Determine the [X, Y] coordinate at the center of the cell enclosing the given text.  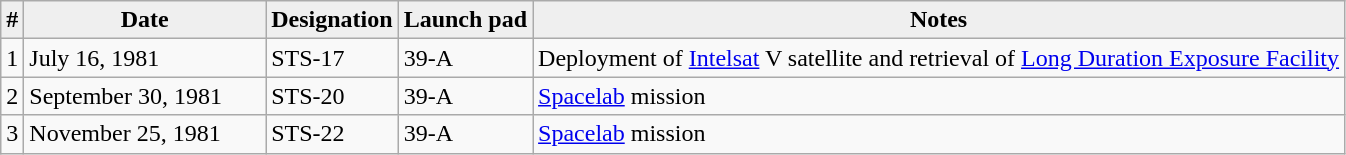
1 [12, 58]
September 30, 1981 [145, 96]
2 [12, 96]
Designation [332, 20]
STS-22 [332, 134]
Deployment of Intelsat V satellite and retrieval of Long Duration Exposure Facility [939, 58]
November 25, 1981 [145, 134]
Date [145, 20]
Launch pad [465, 20]
Notes [939, 20]
# [12, 20]
July 16, 1981 [145, 58]
STS-20 [332, 96]
STS-17 [332, 58]
3 [12, 134]
